Identify which cell holds the provided text, then report its (x, y) central coordinate. 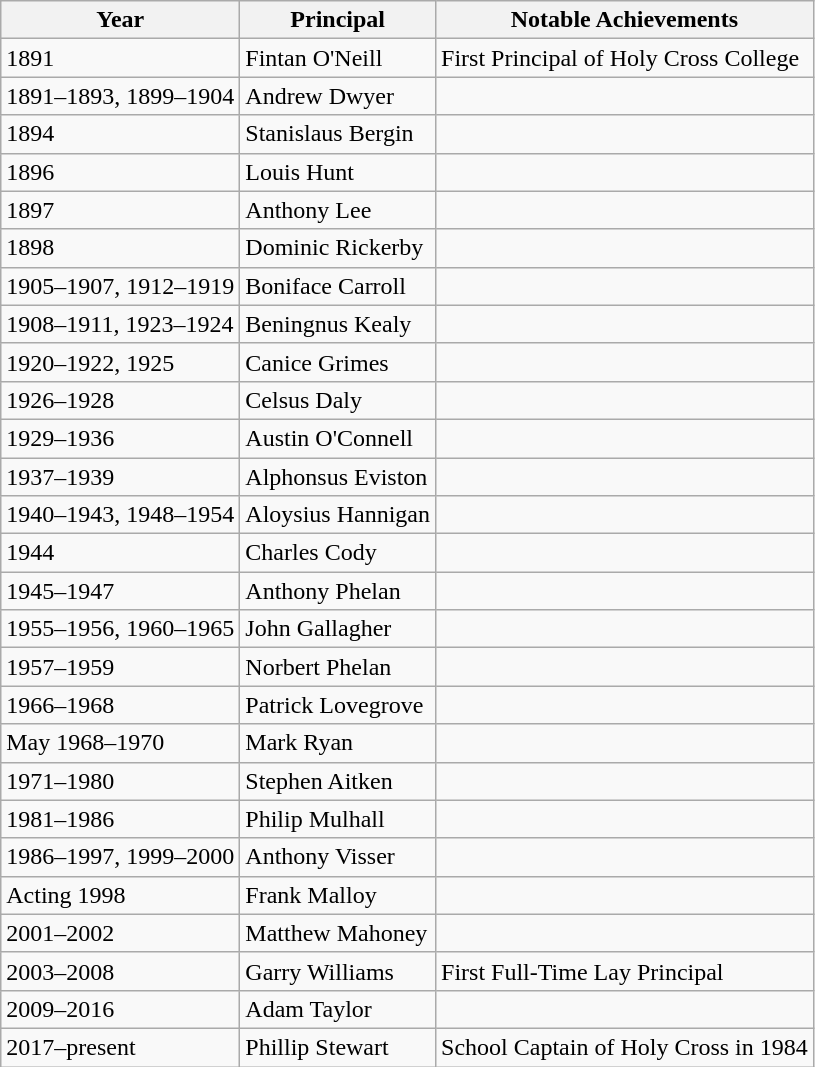
First Principal of Holy Cross College (625, 58)
Stephen Aitken (338, 781)
Garry Williams (338, 971)
Anthony Phelan (338, 591)
John Gallagher (338, 629)
1905–1907, 1912–1919 (120, 286)
1940–1943, 1948–1954 (120, 515)
1929–1936 (120, 438)
Matthew Mahoney (338, 933)
1957–1959 (120, 667)
Andrew Dwyer (338, 96)
2001–2002 (120, 933)
1926–1928 (120, 400)
First Full-Time Lay Principal (625, 971)
May 1968–1970 (120, 743)
Stanislaus Bergin (338, 134)
Frank Malloy (338, 895)
1894 (120, 134)
Year (120, 20)
Canice Grimes (338, 362)
1891–1893, 1899–1904 (120, 96)
1897 (120, 210)
1920–1922, 1925 (120, 362)
Acting 1998 (120, 895)
1966–1968 (120, 705)
1891 (120, 58)
Aloysius Hannigan (338, 515)
1981–1986 (120, 819)
Philip Mulhall (338, 819)
Fintan O'Neill (338, 58)
Notable Achievements (625, 20)
Anthony Lee (338, 210)
2017–present (120, 1047)
1971–1980 (120, 781)
Phillip Stewart (338, 1047)
2009–2016 (120, 1009)
Charles Cody (338, 553)
Alphonsus Eviston (338, 477)
Austin O'Connell (338, 438)
1944 (120, 553)
1937–1939 (120, 477)
Adam Taylor (338, 1009)
Dominic Rickerby (338, 248)
Beningnus Kealy (338, 324)
1955–1956, 1960–1965 (120, 629)
Norbert Phelan (338, 667)
1898 (120, 248)
Principal (338, 20)
2003–2008 (120, 971)
1945–1947 (120, 591)
1986–1997, 1999–2000 (120, 857)
1896 (120, 172)
Anthony Visser (338, 857)
1908–1911, 1923–1924 (120, 324)
School Captain of Holy Cross in 1984 (625, 1047)
Mark Ryan (338, 743)
Boniface Carroll (338, 286)
Celsus Daly (338, 400)
Louis Hunt (338, 172)
Patrick Lovegrove (338, 705)
